Pinpoint the cell where the given text exists, returning its [X, Y] midpoint coordinate. 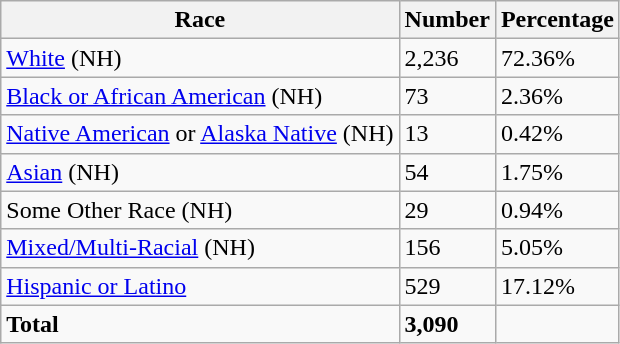
156 [447, 248]
Some Other Race (NH) [200, 210]
0.42% [557, 134]
1.75% [557, 172]
White (NH) [200, 58]
13 [447, 134]
17.12% [557, 286]
3,090 [447, 324]
5.05% [557, 248]
Total [200, 324]
529 [447, 286]
2,236 [447, 58]
Asian (NH) [200, 172]
54 [447, 172]
0.94% [557, 210]
72.36% [557, 58]
Native American or Alaska Native (NH) [200, 134]
2.36% [557, 96]
Percentage [557, 20]
73 [447, 96]
Race [200, 20]
29 [447, 210]
Number [447, 20]
Mixed/Multi-Racial (NH) [200, 248]
Hispanic or Latino [200, 286]
Black or African American (NH) [200, 96]
